For the text-containing cell, return its midpoint in (X, Y) coordinate format. 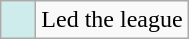
Led the league (112, 20)
